Identify which cell holds the provided text, then report its [X, Y] central coordinate. 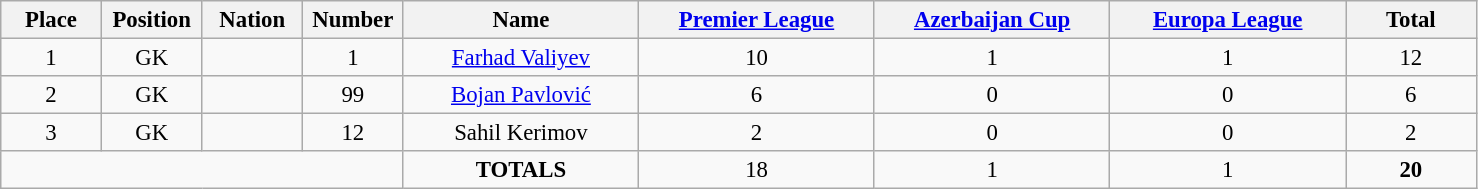
Position [152, 20]
Place [52, 20]
Sahil Kerimov [521, 133]
Nation [252, 20]
18 [757, 170]
Farhad Valiyev [521, 58]
99 [354, 95]
3 [52, 133]
Azerbaijan Cup [992, 20]
TOTALS [521, 170]
Number [354, 20]
Bojan Pavlović [521, 95]
Europa League [1228, 20]
Premier League [757, 20]
Name [521, 20]
10 [757, 58]
Total [1412, 20]
20 [1412, 170]
